Scan for the cell matching the given text and deliver its [X, Y] coordinate at center. 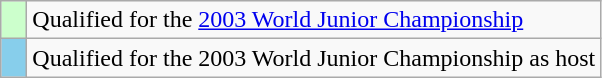
Qualified for the 2003 World Junior Championship [314, 20]
Qualified for the 2003 World Junior Championship as host [314, 58]
